Return [x, y] of the center of cell containing provided text 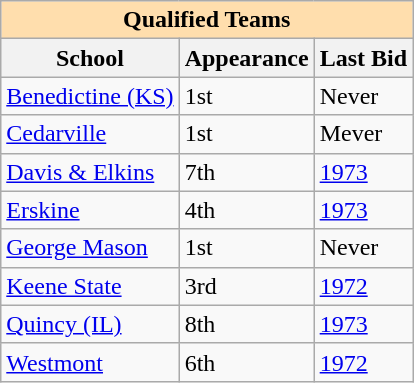
Last Bid [363, 58]
Keene State [90, 286]
Cedarville [90, 134]
Westmont [90, 362]
George Mason [90, 248]
3rd [246, 286]
4th [246, 210]
8th [246, 324]
Davis & Elkins [90, 172]
7th [246, 172]
School [90, 58]
Benedictine (KS) [90, 96]
Appearance [246, 58]
Quincy (IL) [90, 324]
6th [246, 362]
Mever [363, 134]
Erskine [90, 210]
Qualified Teams [207, 20]
